Search for the cell housing the specified text and yield its [x, y] center coordinate. 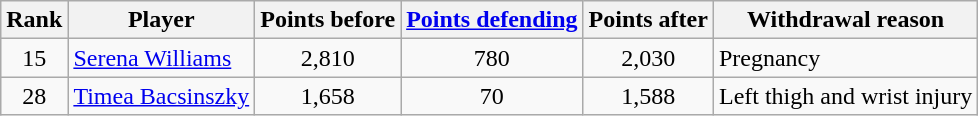
2,810 [328, 58]
Points before [328, 20]
1,658 [328, 96]
780 [492, 58]
28 [34, 96]
Withdrawal reason [845, 20]
1,588 [648, 96]
15 [34, 58]
70 [492, 96]
Left thigh and wrist injury [845, 96]
Pregnancy [845, 58]
Points defending [492, 20]
Serena Williams [162, 58]
2,030 [648, 58]
Player [162, 20]
Rank [34, 20]
Timea Bacsinszky [162, 96]
Points after [648, 20]
